From the cell containing the given text, extract its center point as [x, y] coordinate. 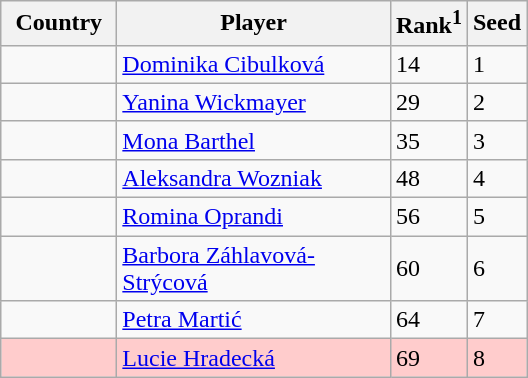
2 [496, 102]
14 [428, 64]
35 [428, 140]
6 [496, 268]
Petra Martić [254, 320]
8 [496, 358]
69 [428, 358]
Seed [496, 24]
5 [496, 217]
48 [428, 178]
3 [496, 140]
29 [428, 102]
Romina Oprandi [254, 217]
4 [496, 178]
Barbora Záhlavová-Strýcová [254, 268]
Mona Barthel [254, 140]
Country [59, 24]
Rank1 [428, 24]
64 [428, 320]
60 [428, 268]
Lucie Hradecká [254, 358]
7 [496, 320]
1 [496, 64]
Player [254, 24]
Yanina Wickmayer [254, 102]
Aleksandra Wozniak [254, 178]
56 [428, 217]
Dominika Cibulková [254, 64]
